Identify which cell holds the provided text, then report its (X, Y) central coordinate. 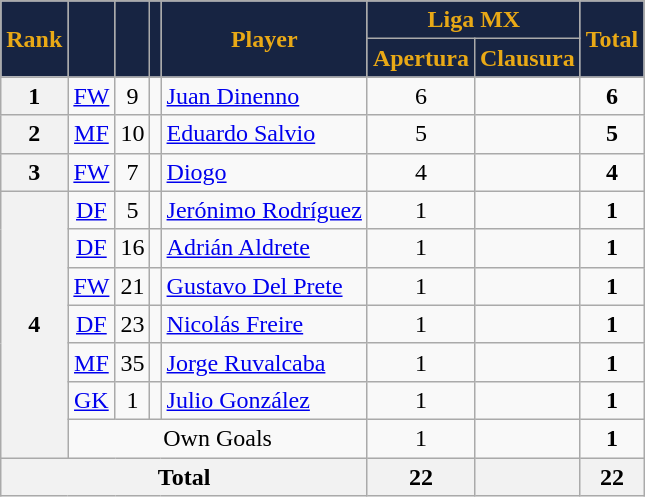
Clausura (527, 58)
Adrián Aldrete (264, 248)
2 (34, 134)
21 (132, 286)
Rank (34, 39)
Player (264, 39)
Liga MX (474, 20)
Juan Dinenno (264, 96)
Jerónimo Rodríguez (264, 210)
Gustavo Del Prete (264, 286)
Eduardo Salvio (264, 134)
23 (132, 324)
7 (132, 172)
Nicolás Freire (264, 324)
9 (132, 96)
10 (132, 134)
Julio González (264, 400)
16 (132, 248)
Apertura (420, 58)
35 (132, 362)
GK (92, 400)
Diogo (264, 172)
3 (34, 172)
Own Goals (218, 438)
Jorge Ruvalcaba (264, 362)
